Locate the cell with the specified text and output its (X, Y) center coordinate. 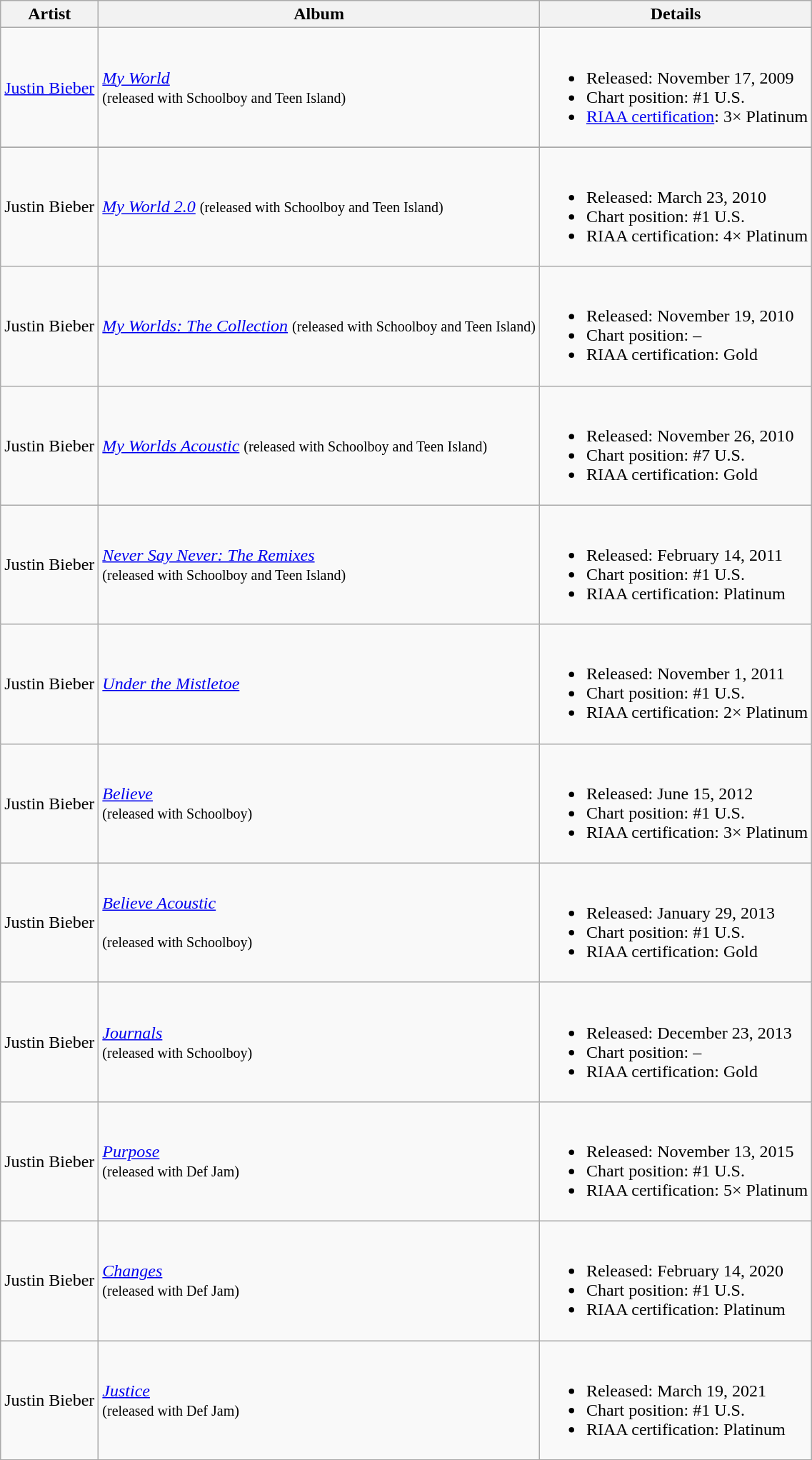
Believe Acoustic (released with Schoolboy) (319, 923)
Released: February 14, 2011Chart position: #1 U.S.RIAA certification: Platinum (676, 564)
Released: November 13, 2015Chart position: #1 U.S.RIAA certification: 5× Platinum (676, 1161)
Released: December 23, 2013Chart position: –RIAA certification: Gold (676, 1041)
Journals(released with Schoolboy) (319, 1041)
Released: November 26, 2010Chart position: #7 U.S.RIAA certification: Gold (676, 446)
Believe(released with Schoolboy) (319, 803)
My World (released with Schoolboy and Teen Island) (319, 87)
Released: November 19, 2010Chart position: –RIAA certification: Gold (676, 326)
Released: March 23, 2010Chart position: #1 U.S.RIAA certification: 4× Platinum (676, 207)
My World 2.0 (released with Schoolboy and Teen Island) (319, 207)
Released: November 17, 2009Chart position: #1 U.S.RIAA certification: 3× Platinum (676, 87)
My Worlds Acoustic (released with Schoolboy and Teen Island) (319, 446)
Never Say Never: The Remixes(released with Schoolboy and Teen Island) (319, 564)
Purpose(released with Def Jam) (319, 1161)
Released: June 15, 2012Chart position: #1 U.S.RIAA certification: 3× Platinum (676, 803)
Released: February 14, 2020Chart position: #1 U.S.RIAA certification: Platinum (676, 1280)
Details (676, 14)
Artist (50, 14)
Changes(released with Def Jam) (319, 1280)
My Worlds: The Collection (released with Schoolboy and Teen Island) (319, 326)
Under the Mistletoe (319, 684)
Album (319, 14)
Released: November 1, 2011Chart position: #1 U.S.RIAA certification: 2× Platinum (676, 684)
Released: January 29, 2013Chart position: #1 U.S.RIAA certification: Gold (676, 923)
Justice(released with Def Jam) (319, 1400)
Released: March 19, 2021Chart position: #1 U.S.RIAA certification: Platinum (676, 1400)
